Return (x, y) of the center of cell containing provided text 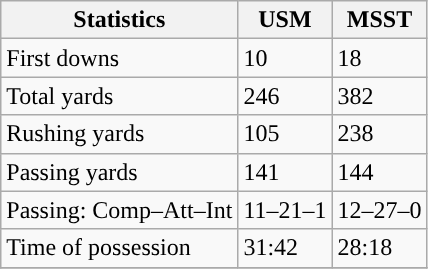
10 (285, 58)
First downs (120, 58)
Statistics (120, 20)
Passing: Comp–Att–Int (120, 210)
382 (380, 96)
Time of possession (120, 248)
11–21–1 (285, 210)
Passing yards (120, 172)
MSST (380, 20)
31:42 (285, 248)
28:18 (380, 248)
12–27–0 (380, 210)
144 (380, 172)
105 (285, 134)
USM (285, 20)
238 (380, 134)
18 (380, 58)
Rushing yards (120, 134)
Total yards (120, 96)
246 (285, 96)
141 (285, 172)
